Identify which cell holds the provided text, then report its [x, y] central coordinate. 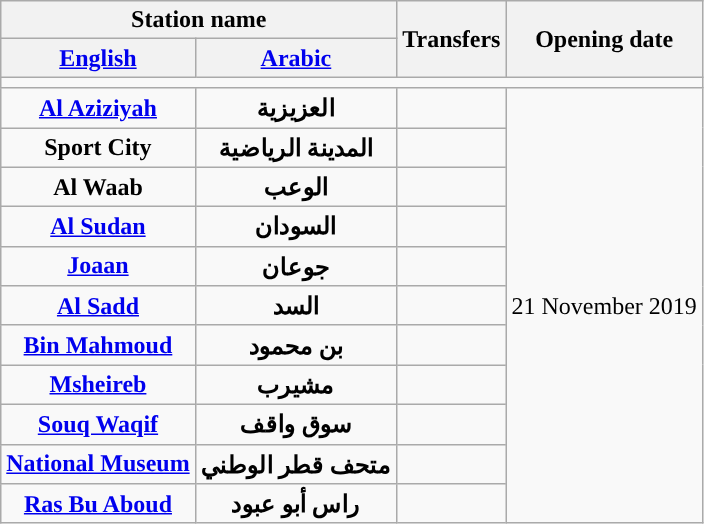
السد [296, 306]
المدينة الرياضية [296, 148]
راس أبو عبود [296, 504]
متحف قطر الوطني [296, 464]
Souq Waqif [98, 424]
مشيرب [296, 385]
English [98, 58]
السودان [296, 227]
Sport City [98, 148]
الوعب [296, 187]
Transfers [452, 39]
Station name [199, 20]
Bin Mahmoud [98, 345]
بن محمود [296, 345]
Msheireb [98, 385]
National Museum [98, 464]
Ras Bu Aboud [98, 504]
Opening date [604, 39]
21 November 2019 [604, 306]
سوق واقف [296, 424]
Al Sudan [98, 227]
Joaan [98, 266]
العزيزية [296, 108]
Al Sadd [98, 306]
Al Aziziyah [98, 108]
Al Waab [98, 187]
Arabic [296, 58]
جوعان [296, 266]
